Provide the [X, Y] coordinate of the cell's center where the given text is located.  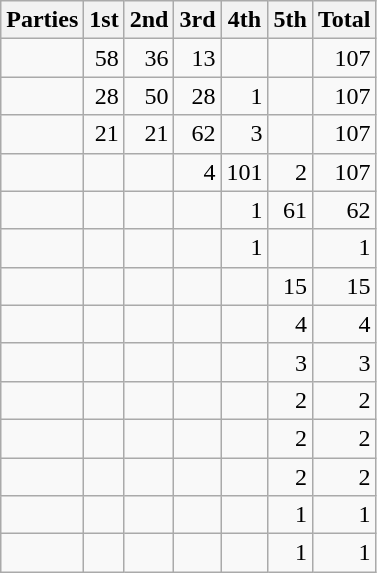
4th [244, 20]
2nd [149, 20]
58 [104, 58]
Total [344, 20]
50 [149, 96]
61 [290, 210]
1st [104, 20]
13 [198, 58]
36 [149, 58]
Parties [42, 20]
3rd [198, 20]
101 [244, 172]
5th [290, 20]
